Detect which cell encompasses the target text, then output its [x, y] center coordinate. 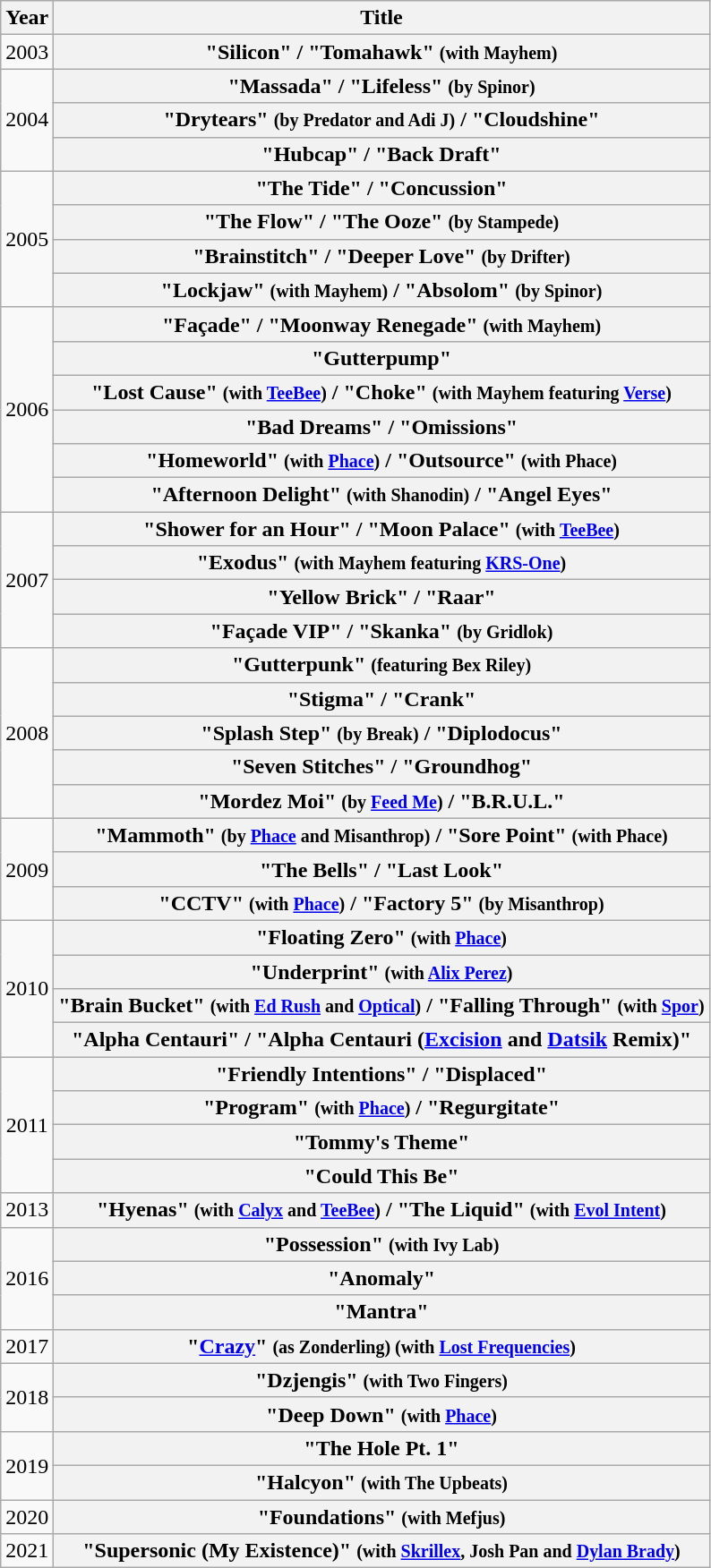
"Tommy's Theme" [381, 1142]
2008 [27, 733]
2005 [27, 239]
"Lost Cause" (with TeeBee) / "Choke" (with Mayhem featuring Verse) [381, 392]
"Deep Down" (with Phace) [381, 1414]
2013 [27, 1210]
2004 [27, 120]
"Seven Stitches" / "Groundhog" [381, 767]
"Mammoth" (by Phace and Misanthrop) / "Sore Point" (with Phace) [381, 835]
2018 [27, 1397]
"Underprint" (with Alix Perez) [381, 971]
"Hubcap" / "Back Draft" [381, 154]
"Floating Zero" (with Phace) [381, 937]
"Façade" / "Moonway Renegade" (with Mayhem) [381, 324]
2009 [27, 869]
2011 [27, 1125]
2019 [27, 1465]
"Crazy" (as Zonderling) (with Lost Frequencies) [381, 1346]
"Afternoon Delight" (with Shanodin) / "Angel Eyes" [381, 495]
2016 [27, 1278]
"The Tide" / "Concussion" [381, 188]
"Stigma" / "Crank" [381, 699]
"Gutterpunk" (featuring Bex Riley) [381, 665]
"Foundations" (with Mefjus) [381, 1517]
"Brain Bucket" (with Ed Rush and Optical) / "Falling Through" (with Spor) [381, 1006]
2007 [27, 580]
"Possession" (with Ivy Lab) [381, 1244]
"Yellow Brick" / "Raar" [381, 597]
"Façade VIP" / "Skanka" (by Gridlok) [381, 631]
"Mantra" [381, 1312]
"Mordez Moi" (by Feed Me) / "B.R.U.L." [381, 801]
"Drytears" (by Predator and Adi J) / "Cloudshine" [381, 120]
"Homeworld" (with Phace) / "Outsource" (with Phace) [381, 461]
"Supersonic (My Existence)" (with Skrillex, Josh Pan and Dylan Brady) [381, 1551]
"The Bells" / "Last Look" [381, 869]
"Gutterpump" [381, 358]
"Lockjaw" (with Mayhem) / "Absolom" (by Spinor) [381, 290]
"Anomaly" [381, 1278]
"Silicon" / "Tomahawk" (with Mayhem) [381, 52]
"Massada" / "Lifeless" (by Spinor) [381, 86]
"Dzjengis" (with Two Fingers) [381, 1380]
2020 [27, 1517]
"Exodus" (with Mayhem featuring KRS-One) [381, 563]
"Friendly Intentions" / "Displaced" [381, 1074]
"Halcyon" (with The Upbeats) [381, 1482]
"Splash Step" (by Break) / "Diplodocus" [381, 733]
"Bad Dreams" / "Omissions" [381, 427]
2006 [27, 409]
"Brainstitch" / "Deeper Love" (by Drifter) [381, 256]
"The Hole Pt. 1" [381, 1448]
"Could This Be" [381, 1176]
2003 [27, 52]
"Shower for an Hour" / "Moon Palace" (with TeeBee) [381, 529]
2021 [27, 1551]
"CCTV" (with Phace) / "Factory 5" (by Misanthrop) [381, 903]
"Hyenas" (with Calyx and TeeBee) / "The Liquid" (with Evol Intent) [381, 1210]
"The Flow" / "The Ooze" (by Stampede) [381, 222]
"Program" (with Phace) / "Regurgitate" [381, 1108]
Title [381, 18]
Year [27, 18]
2010 [27, 988]
"Alpha Centauri" / "Alpha Centauri (Excision and Datsik Remix)" [381, 1040]
2017 [27, 1346]
